Search for the cell housing the specified text and yield its [X, Y] center coordinate. 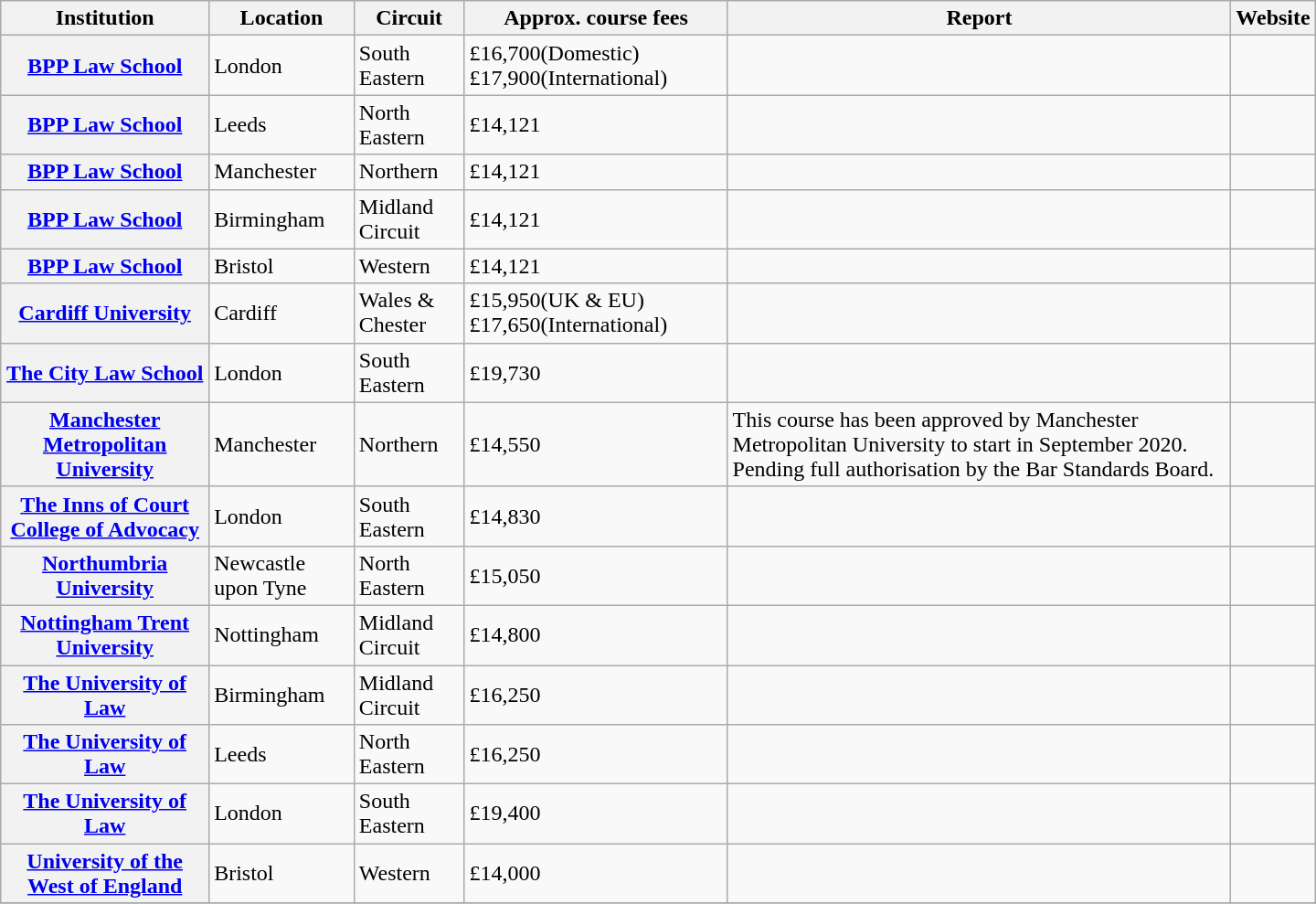
Nottingham Trent University [105, 634]
£15,950(UK & EU) £17,650(International) [596, 313]
Cardiff [281, 313]
Report [980, 18]
£19,730 [596, 373]
Northumbria University [105, 576]
The Inns of Court College of Advocacy [105, 516]
Approx. course fees [596, 18]
£19,400 [596, 814]
£14,830 [596, 516]
Wales & Chester [409, 313]
The City Law School [105, 373]
Newcastle upon Tyne [281, 576]
Institution [105, 18]
£14,000 [596, 874]
£14,550 [596, 444]
Location [281, 18]
£15,050 [596, 576]
University of the West of England [105, 874]
£16,700(Domestic) £17,900(International) [596, 66]
Nottingham [281, 634]
Manchester Metropolitan University [105, 444]
Circuit [409, 18]
£14,800 [596, 634]
Website [1273, 18]
Cardiff University [105, 313]
